Locate the cell with the specified text and output its (X, Y) center coordinate. 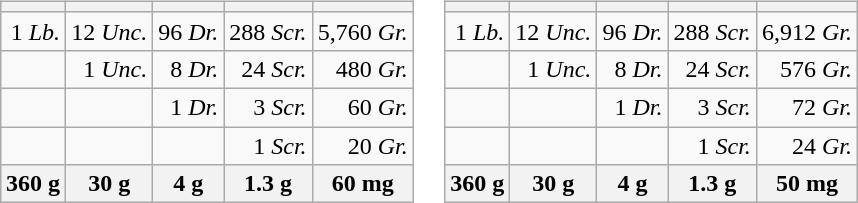
6,912 Gr. (806, 31)
5,760 Gr. (362, 31)
50 mg (806, 184)
72 Gr. (806, 107)
480 Gr. (362, 69)
20 Gr. (362, 145)
24 Gr. (806, 145)
60 Gr. (362, 107)
576 Gr. (806, 69)
60 mg (362, 184)
